Find where the given text appears and provide that cell's center as (x, y) coordinate. 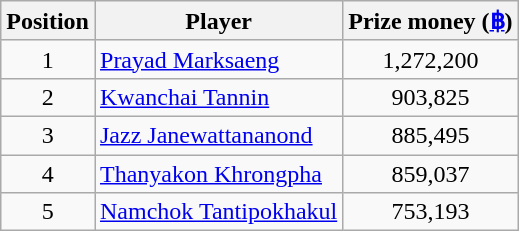
3 (48, 135)
Thanyakon Khrongpha (218, 173)
753,193 (430, 212)
5 (48, 212)
903,825 (430, 97)
Kwanchai Tannin (218, 97)
1,272,200 (430, 59)
Prayad Marksaeng (218, 59)
Prize money (฿) (430, 21)
Position (48, 21)
2 (48, 97)
Jazz Janewattananond (218, 135)
4 (48, 173)
Namchok Tantipokhakul (218, 212)
1 (48, 59)
885,495 (430, 135)
Player (218, 21)
859,037 (430, 173)
